For the text-containing cell, return its midpoint in [x, y] coordinate format. 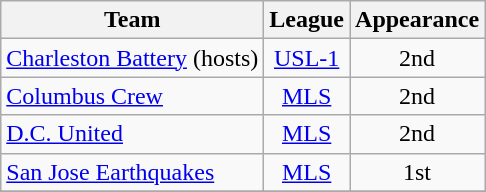
Team [132, 20]
USL-1 [307, 58]
Charleston Battery (hosts) [132, 58]
League [307, 20]
San Jose Earthquakes [132, 172]
Columbus Crew [132, 96]
1st [418, 172]
Appearance [418, 20]
D.C. United [132, 134]
